Return the (X, Y) coordinate for the center point of the cell that contains the specified text.  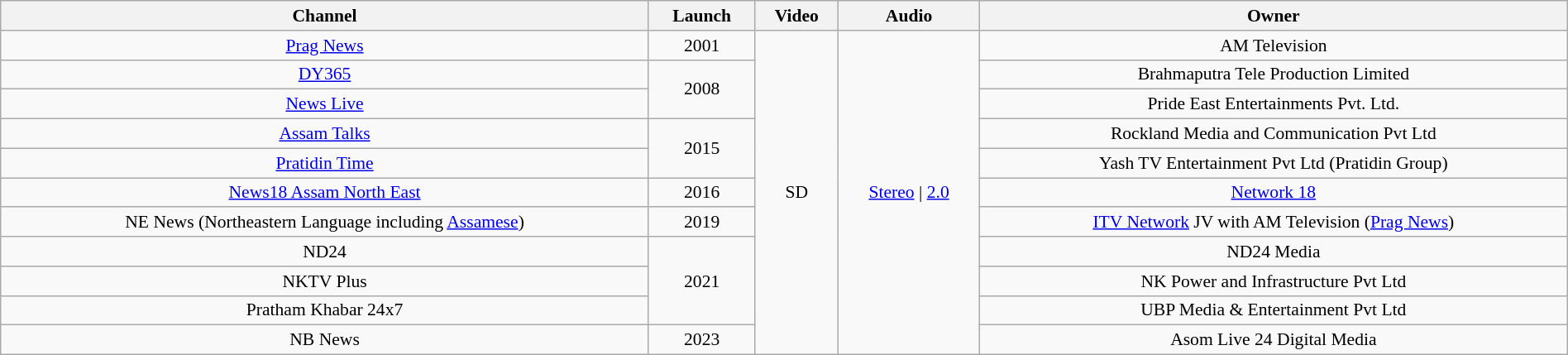
SD (797, 193)
Owner (1274, 16)
Audio (910, 16)
NK Power and Infrastructure Pvt Ltd (1274, 281)
Launch (701, 16)
Brahmaputra Tele Production Limited (1274, 74)
NKTV Plus (325, 281)
Channel (325, 16)
Video (797, 16)
Yash TV Entertainment Pvt Ltd (Pratidin Group) (1274, 163)
2008 (701, 89)
Assam Talks (325, 134)
ND24 Media (1274, 252)
2015 (701, 149)
News18 Assam North East (325, 193)
Stereo | 2.0 (910, 193)
DY365 (325, 74)
NE News (Northeastern Language including Assamese) (325, 223)
Prag News (325, 46)
News Live (325, 104)
AM Television (1274, 46)
2023 (701, 340)
NB News (325, 340)
UBP Media & Entertainment Pvt Ltd (1274, 310)
ND24 (325, 252)
2021 (701, 281)
Pratham Khabar 24x7 (325, 310)
Pride East Entertainments Pvt. Ltd. (1274, 104)
2019 (701, 223)
Network 18 (1274, 193)
Asom Live 24 Digital Media (1274, 340)
ITV Network JV with AM Television (Prag News) (1274, 223)
Pratidin Time (325, 163)
2001 (701, 46)
Rockland Media and Communication Pvt Ltd (1274, 134)
2016 (701, 193)
